Determine the [X, Y] coordinate at the center of the cell enclosing the given text.  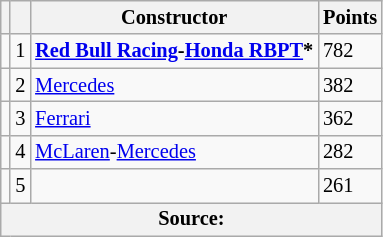
5 [20, 186]
782 [350, 51]
Ferrari [174, 118]
McLaren-Mercedes [174, 152]
382 [350, 85]
Mercedes [174, 85]
2 [20, 85]
261 [350, 186]
Points [350, 17]
4 [20, 152]
Constructor [174, 17]
3 [20, 118]
1 [20, 51]
282 [350, 152]
Source: [192, 219]
362 [350, 118]
Red Bull Racing-Honda RBPT* [174, 51]
